Pinpoint the cell where the given text exists, returning its (x, y) midpoint coordinate. 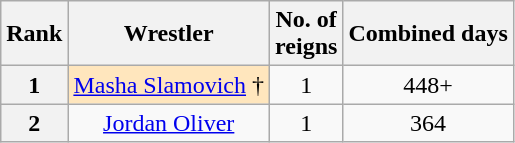
Masha Slamovich † (169, 85)
Wrestler (169, 34)
Combined days (428, 34)
No. ofreigns (306, 34)
Rank (34, 34)
448+ (428, 85)
2 (34, 123)
Jordan Oliver (169, 123)
364 (428, 123)
